For the text-containing cell, return its midpoint in [x, y] coordinate format. 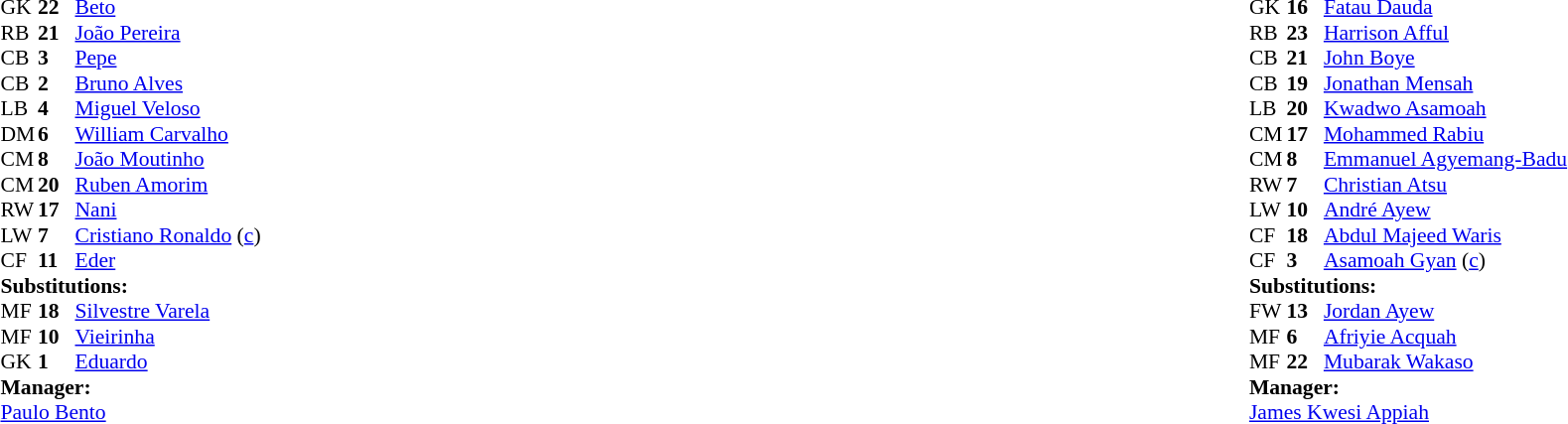
Afriyie Acquah [1446, 337]
João Pereira [169, 33]
Emmanuel Agyemang-Badu [1446, 160]
Miguel Veloso [169, 108]
Cristiano Ronaldo (c) [169, 235]
João Moutinho [169, 160]
23 [1305, 33]
André Ayew [1446, 210]
Asamoah Gyan (c) [1446, 261]
22 [1305, 362]
Abdul Majeed Waris [1446, 235]
Kwadwo Asamoah [1446, 108]
13 [1305, 311]
4 [57, 108]
Harrison Afful [1446, 33]
DM [19, 134]
Bruno Alves [169, 83]
Vieirinha [169, 337]
GK [19, 362]
Jordan Ayew [1446, 311]
2 [57, 83]
Eduardo [169, 362]
John Boye [1446, 59]
Eder [169, 261]
11 [57, 261]
FW [1268, 311]
1 [57, 362]
Silvestre Varela [169, 311]
Pepe [169, 59]
19 [1305, 83]
Christian Atsu [1446, 185]
William Carvalho [169, 134]
Mohammed Rabiu [1446, 134]
Mubarak Wakaso [1446, 362]
Ruben Amorim [169, 185]
Jonathan Mensah [1446, 83]
Nani [169, 210]
